Pinpoint the cell where the given text exists, returning its (X, Y) midpoint coordinate. 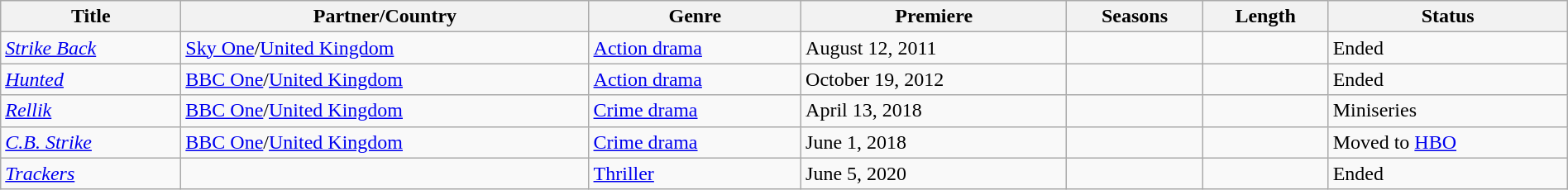
Premiere (935, 17)
Moved to HBO (1447, 142)
Rellik (91, 111)
Genre (695, 17)
Partner/Country (385, 17)
Title (91, 17)
October 19, 2012 (935, 79)
Sky One/United Kingdom (385, 48)
Thriller (695, 173)
Seasons (1135, 17)
Strike Back (91, 48)
August 12, 2011 (935, 48)
C.B. Strike (91, 142)
April 13, 2018 (935, 111)
Hunted (91, 79)
Miniseries (1447, 111)
June 5, 2020 (935, 173)
Trackers (91, 173)
June 1, 2018 (935, 142)
Length (1265, 17)
Status (1447, 17)
